For the text-containing cell, return its midpoint in (x, y) coordinate format. 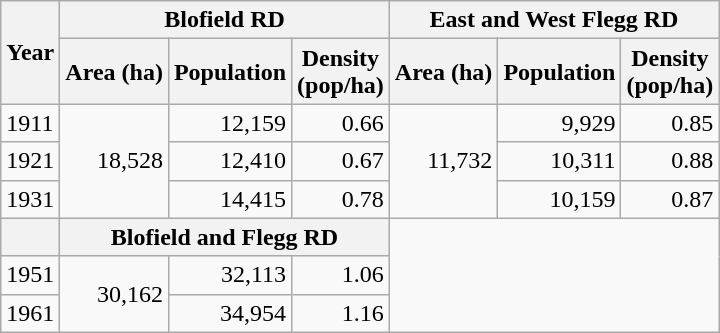
0.87 (670, 199)
1931 (30, 199)
10,311 (560, 161)
1921 (30, 161)
34,954 (230, 313)
12,159 (230, 123)
14,415 (230, 199)
East and West Flegg RD (554, 20)
Blofield and Flegg RD (224, 237)
0.88 (670, 161)
12,410 (230, 161)
Year (30, 52)
1.06 (341, 275)
0.85 (670, 123)
10,159 (560, 199)
1.16 (341, 313)
1961 (30, 313)
30,162 (114, 294)
11,732 (444, 161)
0.78 (341, 199)
18,528 (114, 161)
0.67 (341, 161)
32,113 (230, 275)
1951 (30, 275)
1911 (30, 123)
Blofield RD (224, 20)
0.66 (341, 123)
9,929 (560, 123)
